Locate the cell with the specified text and output its (x, y) center coordinate. 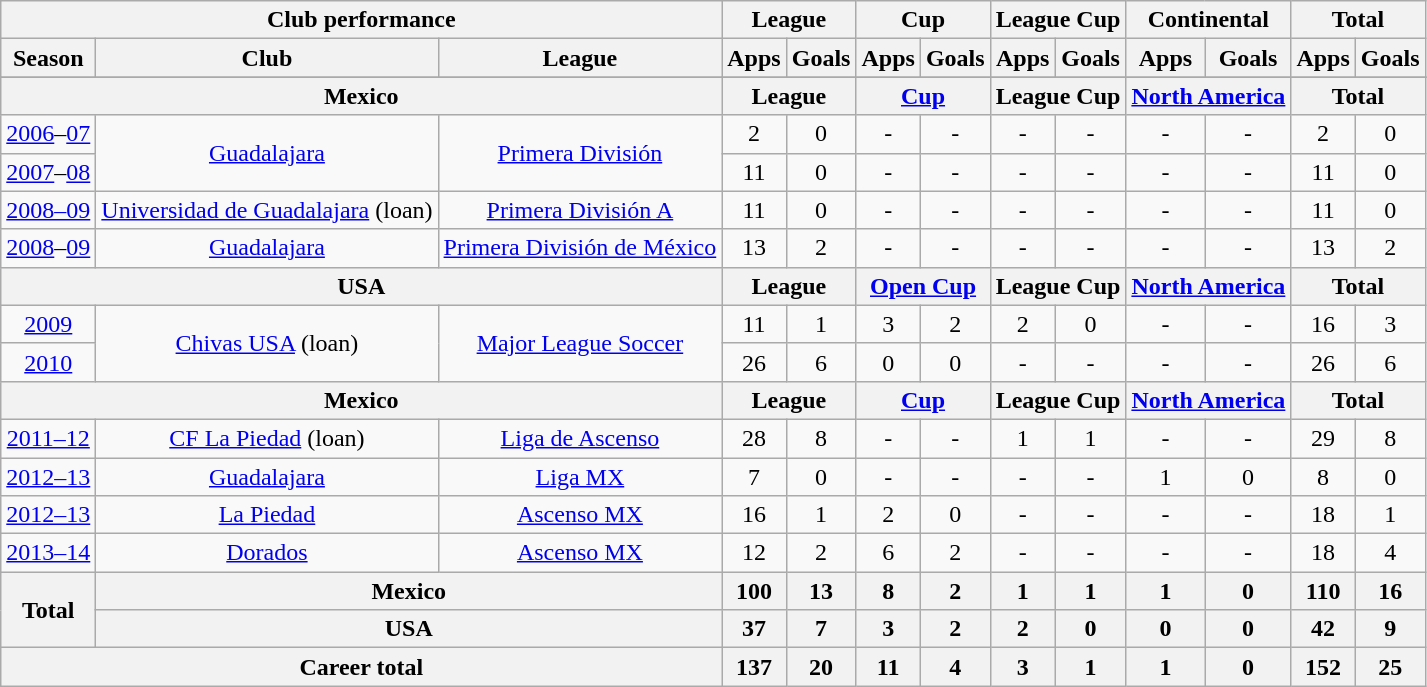
20 (821, 667)
100 (754, 591)
2010 (48, 362)
Continental (1208, 20)
Chivas USA (loan) (267, 343)
Primera División de México (580, 248)
CF La Piedad (loan) (267, 438)
25 (1390, 667)
Club performance (362, 20)
2011–12 (48, 438)
Season (48, 58)
Club (267, 58)
37 (754, 629)
2007–08 (48, 172)
42 (1323, 629)
Major League Soccer (580, 343)
2009 (48, 324)
28 (754, 438)
2006–07 (48, 134)
Dorados (267, 553)
9 (1390, 629)
La Piedad (267, 515)
29 (1323, 438)
12 (754, 553)
Open Cup (923, 286)
2013–14 (48, 553)
137 (754, 667)
110 (1323, 591)
Primera División A (580, 210)
Liga de Ascenso (580, 438)
152 (1323, 667)
Primera División (580, 153)
Career total (362, 667)
Universidad de Guadalajara (loan) (267, 210)
Liga MX (580, 477)
